Detect which cell encompasses the target text, then output its (X, Y) center coordinate. 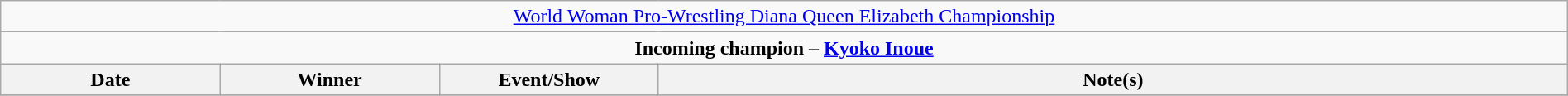
Incoming champion – Kyoko Inoue (784, 48)
World Woman Pro-Wrestling Diana Queen Elizabeth Championship (784, 17)
Winner (329, 79)
Note(s) (1113, 79)
Event/Show (549, 79)
Date (111, 79)
